Identify which cell holds the provided text, then report its [x, y] central coordinate. 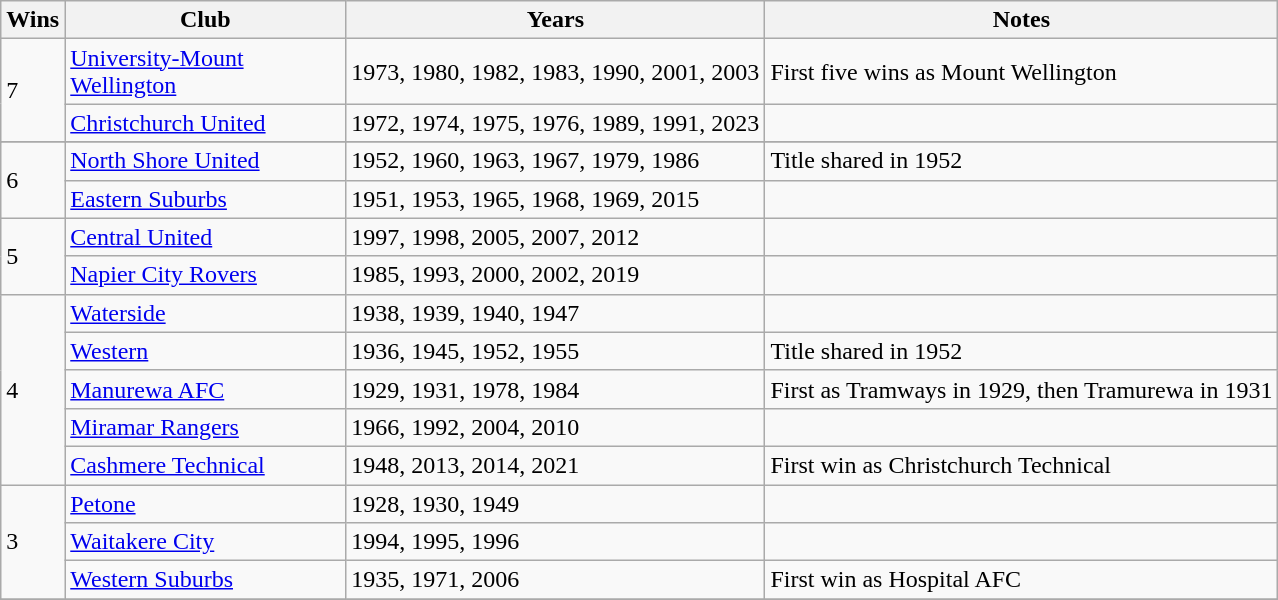
1928, 1930, 1949 [556, 503]
4 [33, 389]
1997, 1998, 2005, 2007, 2012 [556, 237]
1951, 1953, 1965, 1968, 1969, 2015 [556, 199]
Years [556, 20]
1948, 2013, 2014, 2021 [556, 465]
1972, 1974, 1975, 1976, 1989, 1991, 2023 [556, 123]
Notes [1022, 20]
Waterside [206, 313]
1929, 1931, 1978, 1984 [556, 389]
Club [206, 20]
1952, 1960, 1963, 1967, 1979, 1986 [556, 161]
1994, 1995, 1996 [556, 542]
3 [33, 541]
Waitakere City [206, 542]
Christchurch United [206, 123]
6 [33, 180]
1985, 1993, 2000, 2002, 2019 [556, 275]
Wins [33, 20]
1966, 1992, 2004, 2010 [556, 427]
University-Mount Wellington [206, 72]
Petone [206, 503]
5 [33, 256]
1935, 1971, 2006 [556, 580]
1973, 1980, 1982, 1983, 1990, 2001, 2003 [556, 72]
Central United [206, 237]
1938, 1939, 1940, 1947 [556, 313]
Napier City Rovers [206, 275]
First five wins as Mount Wellington [1022, 72]
First as Tramways in 1929, then Tramurewa in 1931 [1022, 389]
Eastern Suburbs [206, 199]
Miramar Rangers [206, 427]
North Shore United [206, 161]
Western [206, 351]
First win as Christchurch Technical [1022, 465]
1936, 1945, 1952, 1955 [556, 351]
Cashmere Technical [206, 465]
Western Suburbs [206, 580]
7 [33, 90]
First win as Hospital AFC [1022, 580]
Manurewa AFC [206, 389]
